Find where the given text appears and provide that cell's center as [x, y] coordinate. 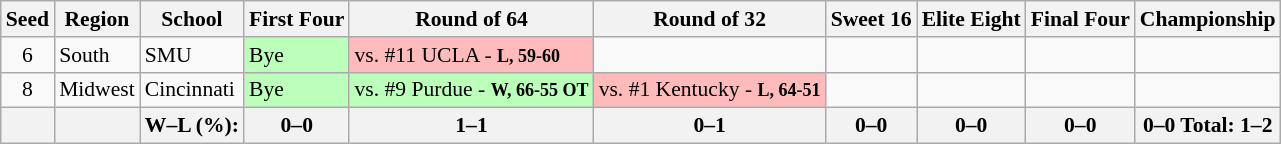
8 [28, 90]
6 [28, 55]
School [192, 19]
Sweet 16 [872, 19]
Round of 32 [710, 19]
0–0 Total: 1–2 [1208, 126]
Championship [1208, 19]
vs. #9 Purdue - W, 66-55 OT [471, 90]
First Four [296, 19]
Elite Eight [972, 19]
Final Four [1080, 19]
Round of 64 [471, 19]
0–1 [710, 126]
SMU [192, 55]
Cincinnati [192, 90]
1–1 [471, 126]
vs. #11 UCLA - L, 59-60 [471, 55]
W–L (%): [192, 126]
South [97, 55]
vs. #1 Kentucky - L, 64-51 [710, 90]
Region [97, 19]
Midwest [97, 90]
Seed [28, 19]
